For the text-containing cell, return its midpoint in (X, Y) coordinate format. 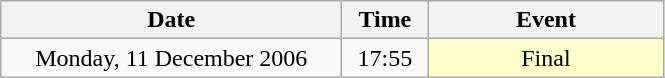
Event (546, 20)
Monday, 11 December 2006 (172, 58)
Date (172, 20)
Time (385, 20)
17:55 (385, 58)
Final (546, 58)
